Detect which cell encompasses the target text, then output its [X, Y] center coordinate. 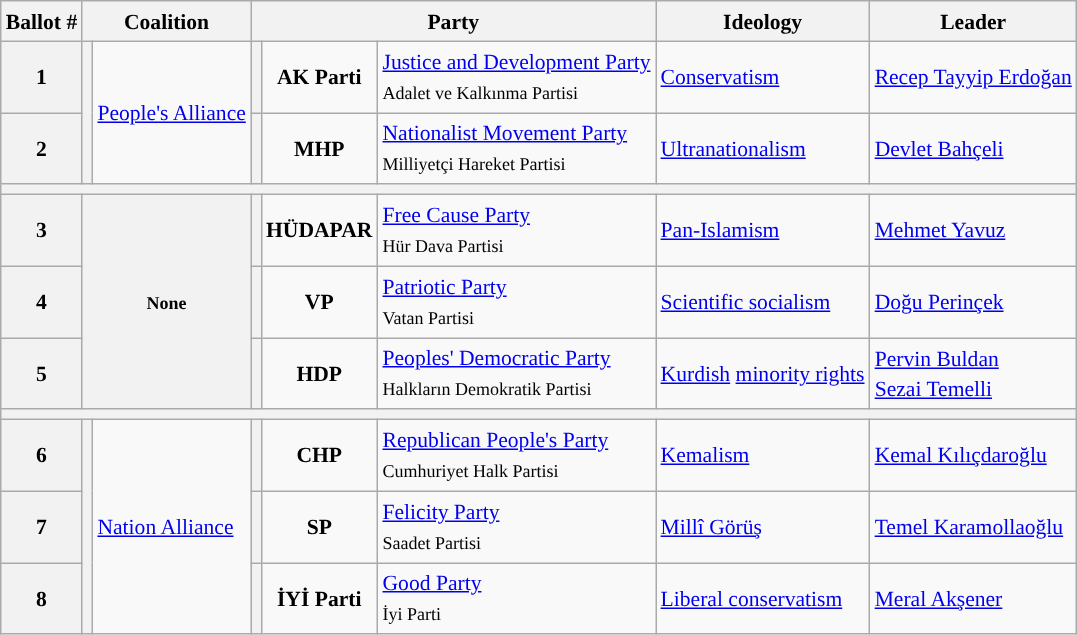
None [166, 302]
Felicity PartySaadet Partisi [516, 527]
Mehmet Yavuz [974, 231]
3 [42, 231]
Recep Tayyip Erdoğan [974, 77]
Nation Alliance [172, 528]
6 [42, 456]
Kemal Kılıçdaroğlu [974, 456]
1 [42, 77]
Republican People's PartyCumhuriyet Halk Partisi [516, 456]
Leader [974, 21]
Coalition [166, 21]
CHP [319, 456]
İYİ Parti [319, 599]
HÜDAPAR [319, 231]
SP [319, 527]
Meral Akşener [974, 599]
2 [42, 149]
VP [319, 302]
Good Partyİyi Parti [516, 599]
Conservatism [763, 77]
Peoples' Democratic PartyHalkların Demokratik Partisi [516, 374]
Pervin BuldanSezai Temelli [974, 374]
Free Cause PartyHür Dava Partisi [516, 231]
Temel Karamollaoğlu [974, 527]
Patriotic PartyVatan Partisi [516, 302]
Pan-Islamism [763, 231]
4 [42, 302]
MHP [319, 149]
5 [42, 374]
Ideology [763, 21]
7 [42, 527]
Nationalist Movement PartyMilliyetçi Hareket Partisi [516, 149]
Kurdish minority rights [763, 374]
Justice and Development PartyAdalet ve Kalkınma Partisi [516, 77]
Party [454, 21]
Scientific socialism [763, 302]
8 [42, 599]
Liberal conservatism [763, 599]
AK Parti [319, 77]
Doğu Perinçek [974, 302]
Devlet Bahçeli [974, 149]
Kemalism [763, 456]
HDP [319, 374]
Ballot # [42, 21]
Millî Görüş [763, 527]
Ultranationalism [763, 149]
People's Alliance [172, 112]
